Provide the (X, Y) coordinate of the cell's center where the given text is located.  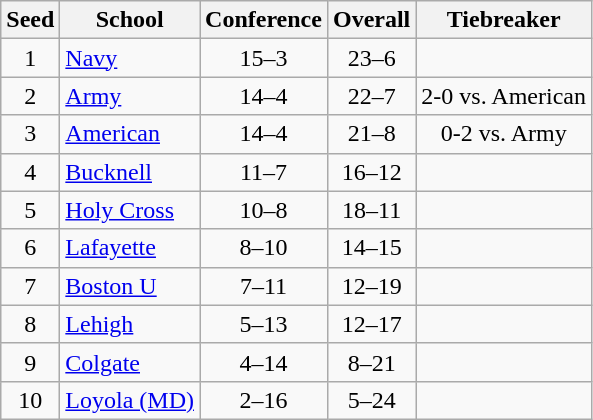
4 (30, 172)
Loyola (MD) (130, 400)
14–15 (371, 248)
8–10 (264, 248)
11–7 (264, 172)
Tiebreaker (504, 20)
Army (130, 96)
5–13 (264, 324)
Conference (264, 20)
Navy (130, 58)
18–11 (371, 210)
Overall (371, 20)
Holy Cross (130, 210)
2-0 vs. American (504, 96)
23–6 (371, 58)
5 (30, 210)
6 (30, 248)
12–17 (371, 324)
3 (30, 134)
7 (30, 286)
4–14 (264, 362)
Lehigh (130, 324)
1 (30, 58)
Colgate (130, 362)
12–19 (371, 286)
7–11 (264, 286)
10–8 (264, 210)
16–12 (371, 172)
Seed (30, 20)
School (130, 20)
8 (30, 324)
22–7 (371, 96)
0-2 vs. Army (504, 134)
15–3 (264, 58)
American (130, 134)
5–24 (371, 400)
Bucknell (130, 172)
2 (30, 96)
2–16 (264, 400)
Lafayette (130, 248)
21–8 (371, 134)
Boston U (130, 286)
8–21 (371, 362)
10 (30, 400)
9 (30, 362)
